Find where the given text appears and provide that cell's center as (X, Y) coordinate. 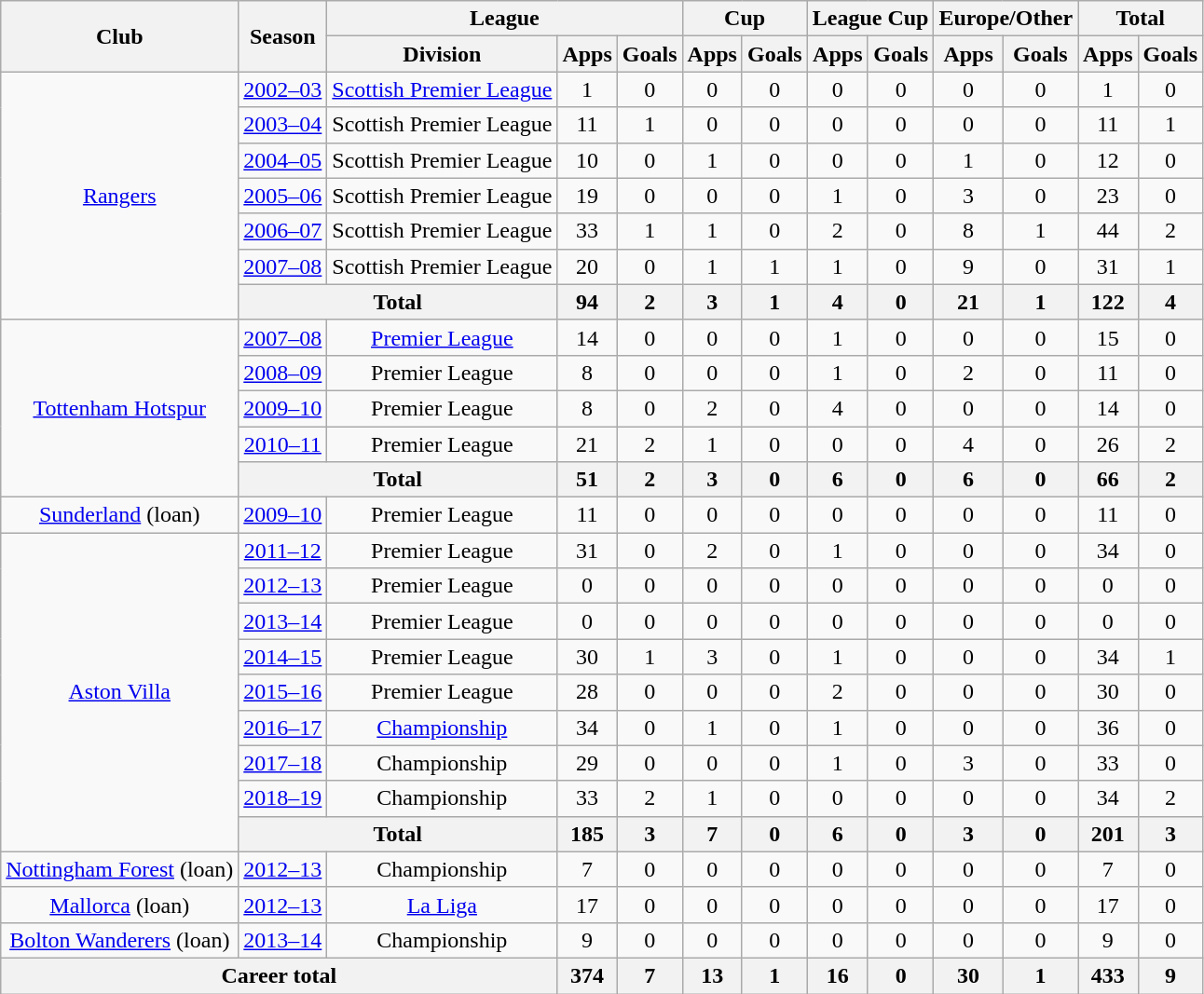
433 (1108, 975)
94 (587, 302)
2011–12 (283, 551)
13 (712, 975)
Club (119, 36)
Sunderland (loan) (119, 515)
Rangers (119, 196)
2015–16 (283, 692)
Bolton Wanderers (loan) (119, 940)
15 (1108, 337)
29 (587, 763)
12 (1108, 160)
2002–03 (283, 89)
Aston Villa (119, 693)
2014–15 (283, 657)
28 (587, 692)
Cup (745, 19)
2003–04 (283, 125)
Season (283, 36)
44 (1108, 231)
122 (1108, 302)
Career total (280, 975)
2004–05 (283, 160)
16 (837, 975)
League (505, 19)
20 (587, 266)
51 (587, 480)
2008–09 (283, 373)
201 (1108, 834)
Mallorca (loan) (119, 905)
26 (1108, 444)
2010–11 (283, 444)
Division (442, 54)
185 (587, 834)
23 (1108, 196)
Tottenham Hotspur (119, 408)
2018–19 (283, 798)
2017–18 (283, 763)
La Liga (442, 905)
36 (1108, 728)
10 (587, 160)
League Cup (870, 19)
2005–06 (283, 196)
66 (1108, 480)
19 (587, 196)
2016–17 (283, 728)
Nottingham Forest (loan) (119, 869)
374 (587, 975)
Europe/Other (1006, 19)
2006–07 (283, 231)
